Locate the cell with the specified text and output its [x, y] center coordinate. 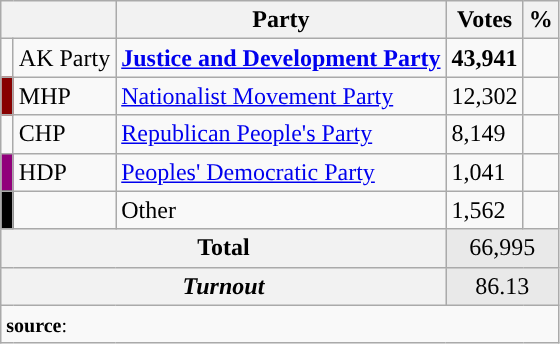
AK Party [64, 58]
Other [281, 210]
Justice and Development Party [281, 58]
Nationalist Movement Party [281, 96]
43,941 [484, 58]
66,995 [502, 248]
12,302 [484, 96]
Party [281, 20]
% [540, 20]
CHP [64, 134]
1,562 [484, 210]
8,149 [484, 134]
Peoples' Democratic Party [281, 172]
Turnout [224, 286]
Total [224, 248]
source: [280, 324]
86.13 [502, 286]
Votes [484, 20]
Republican People's Party [281, 134]
1,041 [484, 172]
HDP [64, 172]
MHP [64, 96]
